Search for the cell housing the specified text and yield its (x, y) center coordinate. 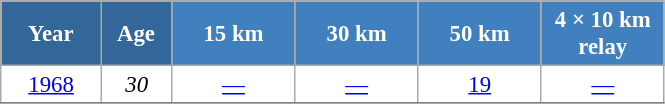
1968 (52, 85)
Age (136, 34)
15 km (234, 34)
4 × 10 km relay (602, 34)
30 km (356, 34)
30 (136, 85)
Year (52, 34)
50 km (480, 34)
19 (480, 85)
